For the text-containing cell, return its midpoint in [X, Y] coordinate format. 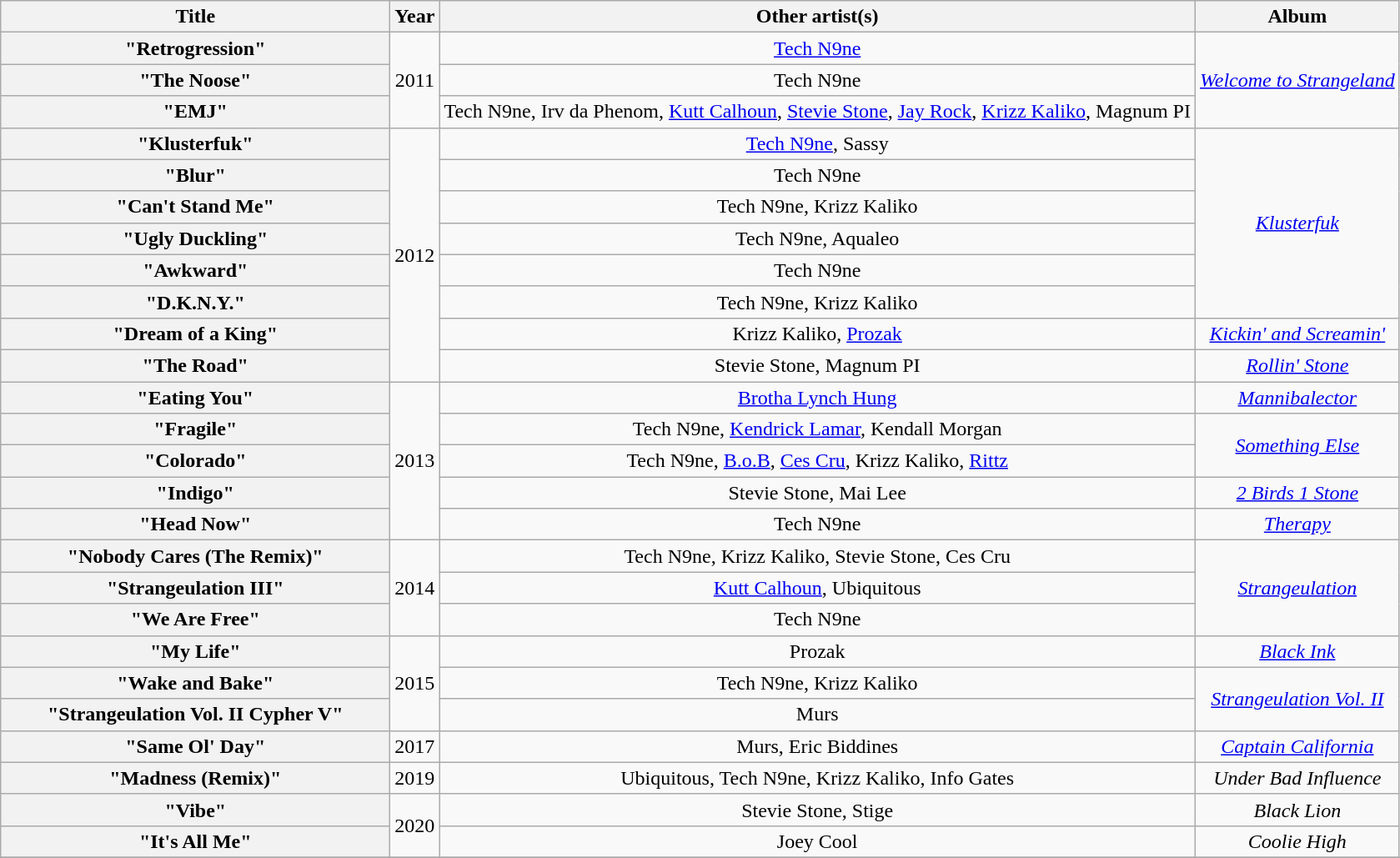
"Ugly Duckling" [195, 238]
Tech N9ne, Sassy [817, 143]
2 Birds 1 Stone [1297, 493]
2020 [415, 825]
"Head Now" [195, 524]
Mannibalector [1297, 398]
"Can't Stand Me" [195, 207]
"Wake and Bake" [195, 683]
Joey Cool [817, 841]
Coolie High [1297, 841]
Therapy [1297, 524]
2012 [415, 254]
"Colorado" [195, 461]
"Eating You" [195, 398]
"Same Ol' Day" [195, 746]
"EMJ" [195, 112]
Album [1297, 17]
Title [195, 17]
2011 [415, 80]
"My Life" [195, 651]
2014 [415, 588]
Kutt Calhoun, Ubiquitous [817, 588]
"Blur" [195, 175]
Tech N9ne, B.o.B, Ces Cru, Krizz Kaliko, Rittz [817, 461]
Stevie Stone, Stige [817, 810]
"The Noose" [195, 80]
Captain California [1297, 746]
Black Lion [1297, 810]
Year [415, 17]
Rollin' Stone [1297, 365]
"Vibe" [195, 810]
Strangeulation [1297, 588]
"Retrogression" [195, 48]
"Nobody Cares (The Remix)" [195, 556]
"Indigo" [195, 493]
Tech N9ne, Krizz Kaliko, Stevie Stone, Ces Cru [817, 556]
Brotha Lynch Hung [817, 398]
2015 [415, 683]
Klusterfuk [1297, 223]
Under Bad Influence [1297, 778]
2013 [415, 461]
Stevie Stone, Magnum PI [817, 365]
"Strangeulation Vol. II Cypher V" [195, 715]
"Awkward" [195, 270]
Strangeulation Vol. II [1297, 699]
"We Are Free" [195, 620]
"Strangeulation III" [195, 588]
2017 [415, 746]
Stevie Stone, Mai Lee [817, 493]
"Madness (Remix)" [195, 778]
Other artist(s) [817, 17]
Tech N9ne, Irv da Phenom, Kutt Calhoun, Stevie Stone, Jay Rock, Krizz Kaliko, Magnum PI [817, 112]
Welcome to Strangeland [1297, 80]
Murs [817, 715]
"D.K.N.Y." [195, 302]
Prozak [817, 651]
Kickin' and Screamin' [1297, 334]
2019 [415, 778]
"Dream of a King" [195, 334]
Tech N9ne, Kendrick Lamar, Kendall Morgan [817, 429]
Tech N9ne, Aqualeo [817, 238]
Ubiquitous, Tech N9ne, Krizz Kaliko, Info Gates [817, 778]
"Klusterfuk" [195, 143]
"It's All Me" [195, 841]
Krizz Kaliko, Prozak [817, 334]
Murs, Eric Biddines [817, 746]
"The Road" [195, 365]
Black Ink [1297, 651]
Something Else [1297, 445]
"Fragile" [195, 429]
